Locate the cell with the specified text and output its (x, y) center coordinate. 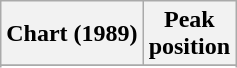
Chart (1989) (72, 34)
Peakposition (189, 34)
